Scan for the cell matching the given text and deliver its (x, y) coordinate at center. 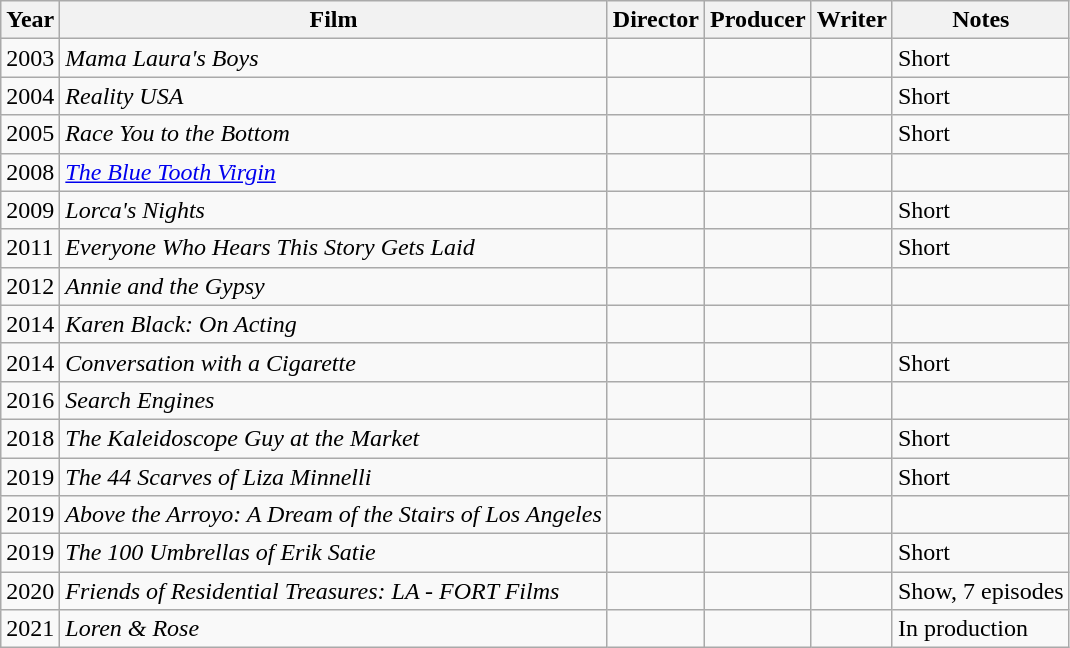
2016 (30, 400)
The 100 Umbrellas of Erik Satie (334, 553)
2012 (30, 286)
Search Engines (334, 400)
Notes (980, 20)
2005 (30, 134)
Lorca's Nights (334, 210)
In production (980, 629)
Everyone Who Hears This Story Gets Laid (334, 248)
Friends of Residential Treasures: LA - FORT Films (334, 591)
2021 (30, 629)
Show, 7 episodes (980, 591)
2009 (30, 210)
Film (334, 20)
2003 (30, 58)
2018 (30, 438)
Producer (758, 20)
Writer (852, 20)
2004 (30, 96)
The Blue Tooth Virgin (334, 172)
Loren & Rose (334, 629)
Race You to the Bottom (334, 134)
Reality USA (334, 96)
Mama Laura's Boys (334, 58)
Karen Black: On Acting (334, 324)
2011 (30, 248)
Director (656, 20)
Conversation with a Cigarette (334, 362)
The Kaleidoscope Guy at the Market (334, 438)
The 44 Scarves of Liza Minnelli (334, 477)
Above the Arroyo: A Dream of the Stairs of Los Angeles (334, 515)
2008 (30, 172)
Year (30, 20)
2020 (30, 591)
Annie and the Gypsy (334, 286)
